Return [x, y] of the center of cell containing provided text 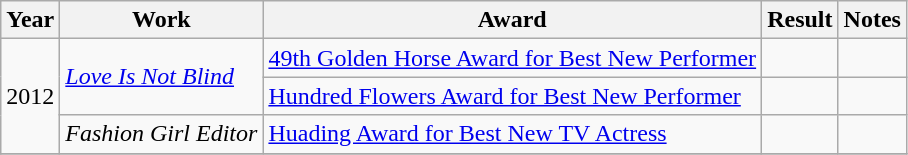
Result [800, 20]
Notes [872, 20]
Love Is Not Blind [162, 77]
2012 [30, 96]
Fashion Girl Editor [162, 134]
Huading Award for Best New TV Actress [512, 134]
Award [512, 20]
Hundred Flowers Award for Best New Performer [512, 96]
49th Golden Horse Award for Best New Performer [512, 58]
Work [162, 20]
Year [30, 20]
